Identify which cell holds the provided text, then report its (x, y) central coordinate. 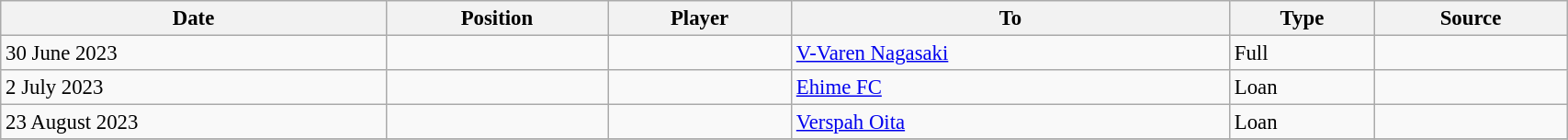
Date (194, 18)
23 August 2023 (194, 122)
Player (700, 18)
Full (1303, 53)
Source (1470, 18)
Position (496, 18)
2 July 2023 (194, 87)
To (1010, 18)
Ehime FC (1010, 87)
Verspah Oita (1010, 122)
V-Varen Nagasaki (1010, 53)
30 June 2023 (194, 53)
Type (1303, 18)
